Identify which cell holds the provided text, then report its [X, Y] central coordinate. 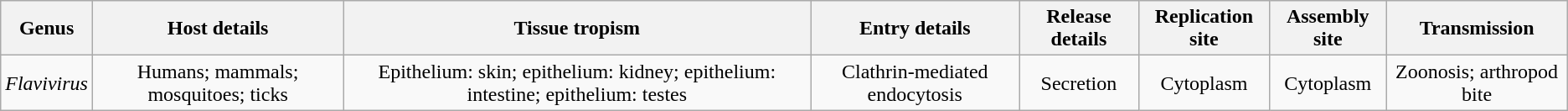
Genus [47, 29]
Entry details [915, 29]
Transmission [1477, 29]
Flavivirus [47, 82]
Tissue tropism [577, 29]
Release details [1079, 29]
Secretion [1079, 82]
Replication site [1204, 29]
Host details [218, 29]
Epithelium: skin; epithelium: kidney; epithelium: intestine; epithelium: testes [577, 82]
Clathrin-mediated endocytosis [915, 82]
Zoonosis; arthropod bite [1477, 82]
Assembly site [1328, 29]
Humans; mammals; mosquitoes; ticks [218, 82]
